Return the (x, y) coordinate for the center point of the cell that contains the specified text.  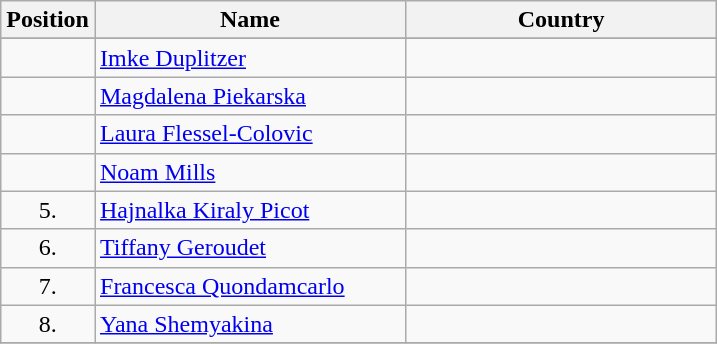
Noam Mills (250, 172)
Imke Duplitzer (250, 58)
5. (48, 210)
7. (48, 286)
Tiffany Geroudet (250, 248)
Position (48, 20)
Hajnalka Kiraly Picot (250, 210)
Name (250, 20)
Francesca Quondamcarlo (250, 286)
Country (562, 20)
Laura Flessel-Colovic (250, 134)
Yana Shemyakina (250, 324)
6. (48, 248)
Magdalena Piekarska (250, 96)
8. (48, 324)
